From the cell containing the given text, extract its center point as (X, Y) coordinate. 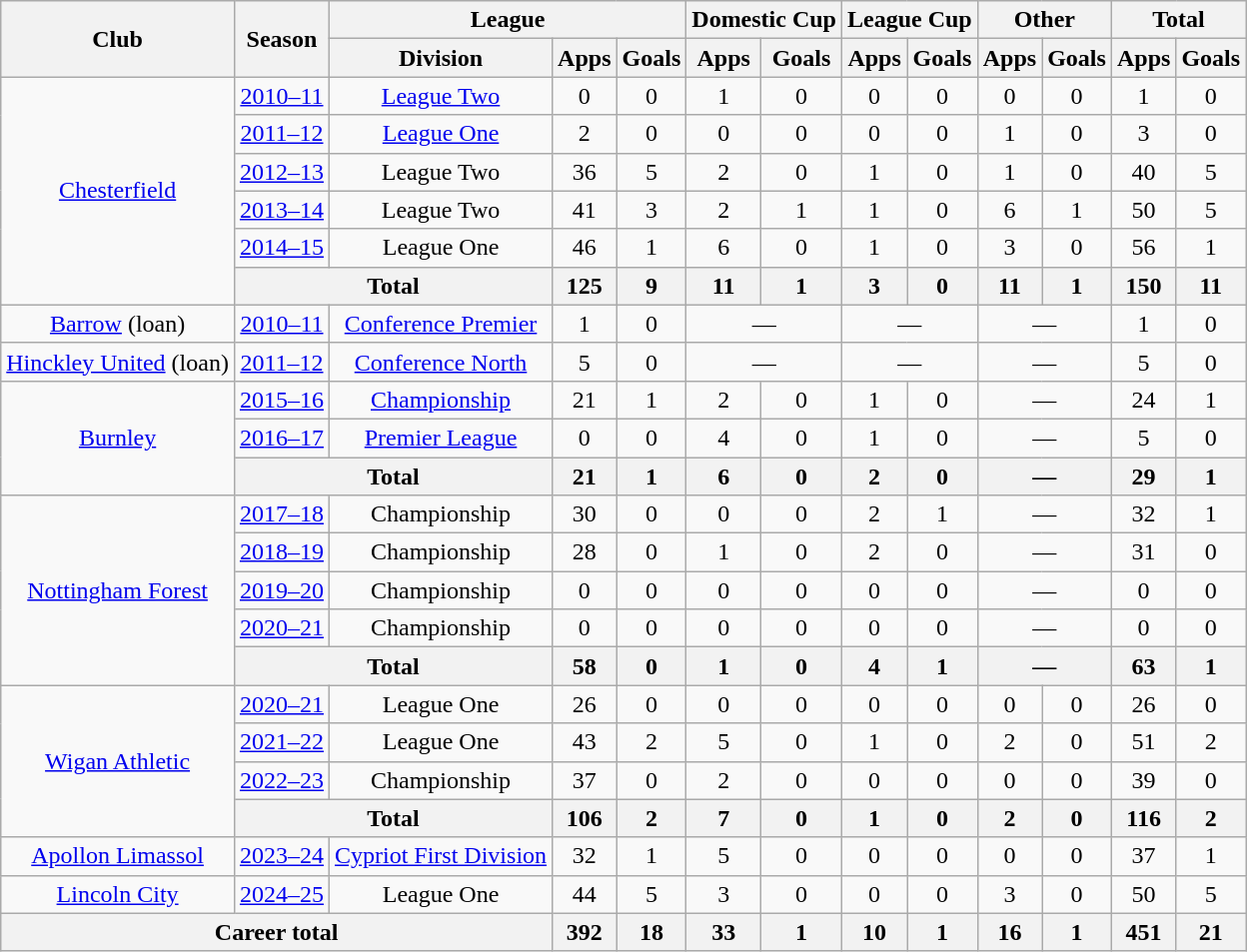
18 (651, 932)
125 (585, 286)
392 (585, 932)
116 (1143, 818)
2019–20 (282, 590)
24 (1143, 400)
Wigan Athletic (118, 761)
Hinckley United (loan) (118, 362)
Burnley (118, 438)
29 (1143, 476)
Club (118, 39)
Apollon Limassol (118, 856)
Domestic Cup (764, 20)
2013–14 (282, 210)
2021–22 (282, 742)
16 (1009, 932)
Conference North (440, 362)
2012–13 (282, 172)
44 (585, 894)
46 (585, 248)
2017–18 (282, 514)
Premier League (440, 438)
2018–19 (282, 552)
30 (585, 514)
Chesterfield (118, 191)
League (508, 20)
39 (1143, 780)
Season (282, 39)
36 (585, 172)
41 (585, 210)
Barrow (loan) (118, 324)
33 (723, 932)
106 (585, 818)
League Cup (909, 20)
2014–15 (282, 248)
9 (651, 286)
Other (1044, 20)
43 (585, 742)
2024–25 (282, 894)
40 (1143, 172)
2015–16 (282, 400)
Career total (277, 932)
Cypriot First Division (440, 856)
56 (1143, 248)
31 (1143, 552)
2016–17 (282, 438)
2023–24 (282, 856)
Division (440, 58)
2022–23 (282, 780)
150 (1143, 286)
Nottingham Forest (118, 590)
Lincoln City (118, 894)
7 (723, 818)
10 (873, 932)
28 (585, 552)
58 (585, 666)
63 (1143, 666)
Conference Premier (440, 324)
51 (1143, 742)
451 (1143, 932)
